Provide the [x, y] coordinate of the cell's center where the given text is located.  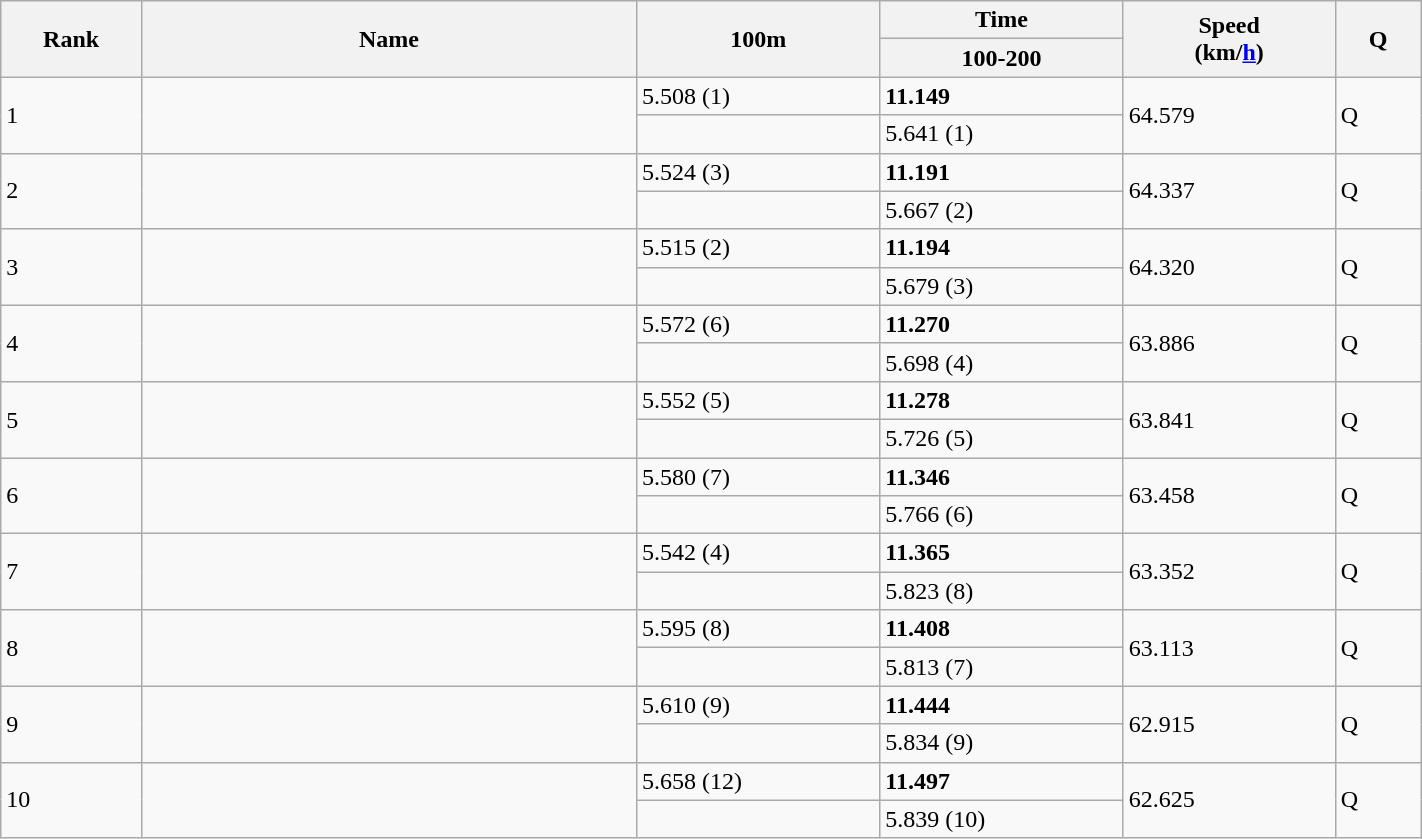
64.337 [1229, 191]
10 [72, 800]
63.113 [1229, 648]
5.542 (4) [758, 553]
5.552 (5) [758, 400]
5.766 (6) [1002, 515]
100m [758, 39]
Time [1002, 20]
6 [72, 496]
5.823 (8) [1002, 591]
11.346 [1002, 477]
11.444 [1002, 705]
5.667 (2) [1002, 210]
64.579 [1229, 115]
5.610 (9) [758, 705]
62.625 [1229, 800]
2 [72, 191]
5.839 (10) [1002, 819]
11.497 [1002, 781]
1 [72, 115]
100-200 [1002, 58]
5.698 (4) [1002, 362]
Name [388, 39]
9 [72, 724]
63.841 [1229, 419]
Rank [72, 39]
5.580 (7) [758, 477]
8 [72, 648]
11.149 [1002, 96]
5.515 (2) [758, 248]
5.641 (1) [1002, 134]
63.352 [1229, 572]
5.658 (12) [758, 781]
5.508 (1) [758, 96]
5.595 (8) [758, 629]
5.726 (5) [1002, 438]
5.572 (6) [758, 324]
11.270 [1002, 324]
64.320 [1229, 267]
62.915 [1229, 724]
Speed(km/h) [1229, 39]
11.408 [1002, 629]
63.458 [1229, 496]
4 [72, 343]
3 [72, 267]
7 [72, 572]
11.278 [1002, 400]
11.365 [1002, 553]
5.524 (3) [758, 172]
5.834 (9) [1002, 743]
63.886 [1229, 343]
5.813 (7) [1002, 667]
5.679 (3) [1002, 286]
11.194 [1002, 248]
11.191 [1002, 172]
5 [72, 419]
